Determine the (X, Y) coordinate at the center of the cell enclosing the given text.  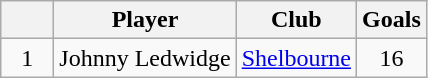
Goals (392, 20)
Club (296, 20)
Shelbourne (296, 58)
1 (28, 58)
Johnny Ledwidge (145, 58)
16 (392, 58)
Player (145, 20)
